Detect which cell encompasses the target text, then output its [x, y] center coordinate. 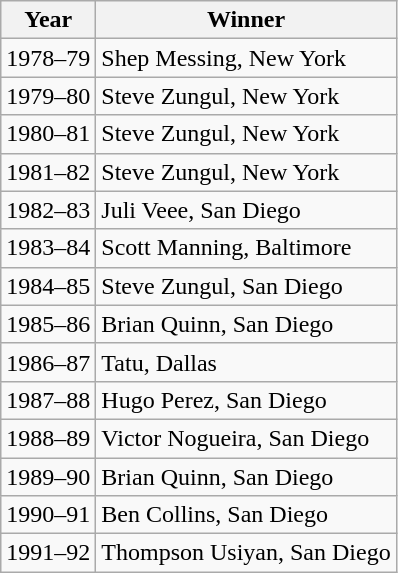
1984–85 [48, 286]
1983–84 [48, 248]
Thompson Usiyan, San Diego [246, 553]
1979–80 [48, 96]
1991–92 [48, 553]
Hugo Perez, San Diego [246, 400]
Steve Zungul, San Diego [246, 286]
1988–89 [48, 438]
Year [48, 20]
1978–79 [48, 58]
1986–87 [48, 362]
Ben Collins, San Diego [246, 515]
Victor Nogueira, San Diego [246, 438]
1985–86 [48, 324]
1981–82 [48, 172]
1989–90 [48, 477]
Tatu, Dallas [246, 362]
1990–91 [48, 515]
Winner [246, 20]
Juli Veee, San Diego [246, 210]
Scott Manning, Baltimore [246, 248]
1980–81 [48, 134]
Shep Messing, New York [246, 58]
1987–88 [48, 400]
1982–83 [48, 210]
